Output the [x, y] coordinate of the center of the cell containing the given text.  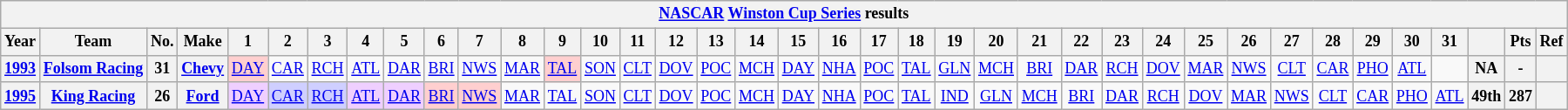
24 [1163, 42]
49th [1486, 96]
29 [1373, 42]
Ford [203, 96]
22 [1082, 42]
27 [1291, 42]
Team [92, 42]
Make [203, 42]
1 [247, 42]
10 [601, 42]
13 [716, 42]
16 [839, 42]
Pts [1521, 42]
Folsom Racing [92, 68]
Chevy [203, 68]
No. [162, 42]
Ref [1551, 42]
18 [916, 42]
3 [328, 42]
King Racing [92, 96]
1993 [21, 68]
19 [955, 42]
4 [366, 42]
30 [1413, 42]
20 [997, 42]
1995 [21, 96]
21 [1039, 42]
9 [562, 42]
NA [1486, 68]
23 [1122, 42]
- [1521, 68]
17 [879, 42]
287 [1521, 96]
NASCAR Winston Cup Series results [784, 14]
25 [1206, 42]
15 [798, 42]
11 [638, 42]
28 [1333, 42]
7 [479, 42]
2 [288, 42]
5 [404, 42]
IND [955, 96]
12 [676, 42]
Year [21, 42]
14 [757, 42]
6 [441, 42]
8 [523, 42]
